Capture the cell that displays the provided text and extract its (x, y) central coordinate. 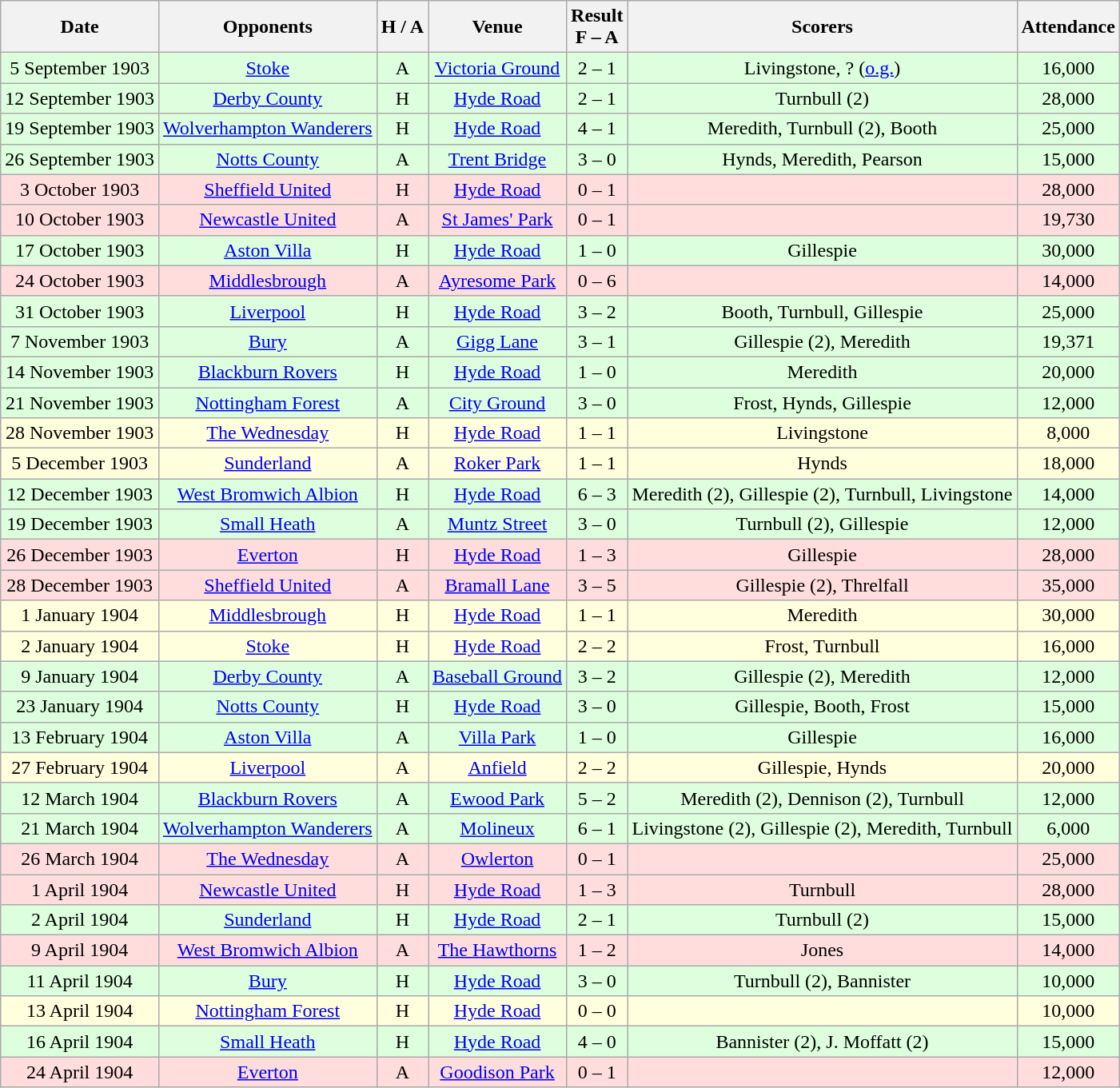
1 April 1904 (80, 890)
3 – 1 (597, 341)
Anfield (497, 767)
27 February 1904 (80, 767)
Villa Park (497, 737)
6 – 1 (597, 828)
Meredith (2), Dennison (2), Turnbull (822, 798)
Gillespie, Hynds (822, 767)
Hynds, Meredith, Pearson (822, 159)
Muntz Street (497, 524)
6 – 3 (597, 494)
Opponents (267, 27)
St James' Park (497, 220)
2 January 1904 (80, 646)
12 March 1904 (80, 798)
19,371 (1068, 341)
Livingstone, ? (o.g.) (822, 68)
Molineux (497, 828)
Ewood Park (497, 798)
Venue (497, 27)
City Ground (497, 402)
9 April 1904 (80, 951)
Booth, Turnbull, Gillespie (822, 311)
1 – 2 (597, 951)
Gillespie, Booth, Frost (822, 707)
13 April 1904 (80, 1011)
Gillespie (2), Threlfall (822, 585)
Turnbull (2), Bannister (822, 981)
12 September 1903 (80, 98)
10 October 1903 (80, 220)
13 February 1904 (80, 737)
Baseball Ground (497, 676)
21 March 1904 (80, 828)
21 November 1903 (80, 402)
5 December 1903 (80, 464)
1 January 1904 (80, 616)
Livingstone (822, 433)
16 April 1904 (80, 1042)
19 September 1903 (80, 129)
4 – 0 (597, 1042)
Scorers (822, 27)
Bramall Lane (497, 585)
The Hawthorns (497, 951)
14 November 1903 (80, 372)
8,000 (1068, 433)
28 November 1903 (80, 433)
5 – 2 (597, 798)
3 October 1903 (80, 189)
11 April 1904 (80, 981)
0 – 6 (597, 281)
Attendance (1068, 27)
Hynds (822, 464)
Owlerton (497, 859)
Meredith (2), Gillespie (2), Turnbull, Livingstone (822, 494)
23 January 1904 (80, 707)
19 December 1903 (80, 524)
Turnbull (822, 890)
2 April 1904 (80, 920)
18,000 (1068, 464)
5 September 1903 (80, 68)
Livingstone (2), Gillespie (2), Meredith, Turnbull (822, 828)
26 September 1903 (80, 159)
Jones (822, 951)
Bannister (2), J. Moffatt (2) (822, 1042)
H / A (402, 27)
7 November 1903 (80, 341)
Goodison Park (497, 1072)
Frost, Hynds, Gillespie (822, 402)
ResultF – A (597, 27)
19,730 (1068, 220)
26 March 1904 (80, 859)
Victoria Ground (497, 68)
0 – 0 (597, 1011)
Meredith, Turnbull (2), Booth (822, 129)
35,000 (1068, 585)
12 December 1903 (80, 494)
9 January 1904 (80, 676)
31 October 1903 (80, 311)
3 – 5 (597, 585)
26 December 1903 (80, 555)
28 December 1903 (80, 585)
Date (80, 27)
24 April 1904 (80, 1072)
6,000 (1068, 828)
4 – 1 (597, 129)
Turnbull (2), Gillespie (822, 524)
24 October 1903 (80, 281)
Trent Bridge (497, 159)
Frost, Turnbull (822, 646)
Ayresome Park (497, 281)
Gigg Lane (497, 341)
Roker Park (497, 464)
17 October 1903 (80, 250)
